Output the (x, y) coordinate of the center of the cell containing the given text.  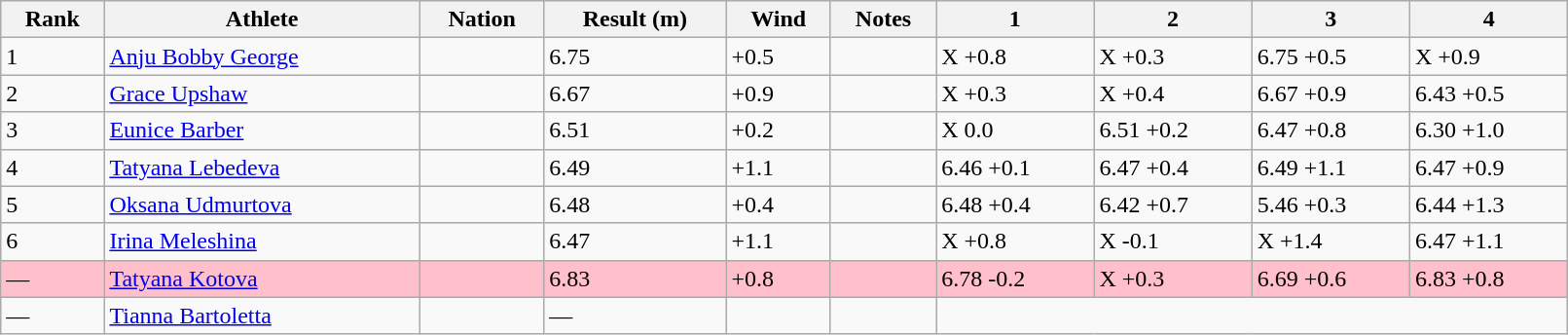
6.48 +0.4 (1015, 205)
6.69 +0.6 (1331, 279)
X -0.1 (1173, 242)
6.47 (635, 242)
+0.5 (779, 56)
5 (53, 205)
6.49 +1.1 (1331, 167)
Tianna Bartoletta (263, 316)
Anju Bobby George (263, 56)
+0.4 (779, 205)
+0.9 (779, 93)
X 0.0 (1015, 130)
Athlete (263, 19)
X +0.4 (1173, 93)
6.47 +1.1 (1488, 242)
Rank (53, 19)
6 (53, 242)
6.42 +0.7 (1173, 205)
6.75 (635, 56)
6.51 +0.2 (1173, 130)
6.47 +0.9 (1488, 167)
Oksana Udmurtova (263, 205)
6.75 +0.5 (1331, 56)
6.83 (635, 279)
6.83 +0.8 (1488, 279)
6.46 +0.1 (1015, 167)
Tatyana Kotova (263, 279)
6.67 +0.9 (1331, 93)
Tatyana Lebedeva (263, 167)
6.43 +0.5 (1488, 93)
Nation (483, 19)
Eunice Barber (263, 130)
6.67 (635, 93)
6.78 -0.2 (1015, 279)
X +0.9 (1488, 56)
6.48 (635, 205)
6.49 (635, 167)
6.47 +0.4 (1173, 167)
Result (m) (635, 19)
5.46 +0.3 (1331, 205)
6.51 (635, 130)
+0.2 (779, 130)
Irina Meleshina (263, 242)
6.30 +1.0 (1488, 130)
Grace Upshaw (263, 93)
X +1.4 (1331, 242)
+0.8 (779, 279)
Notes (883, 19)
6.44 +1.3 (1488, 205)
6.47 +0.8 (1331, 130)
Wind (779, 19)
